Provide the (x, y) coordinate of the cell's center where the given text is located.  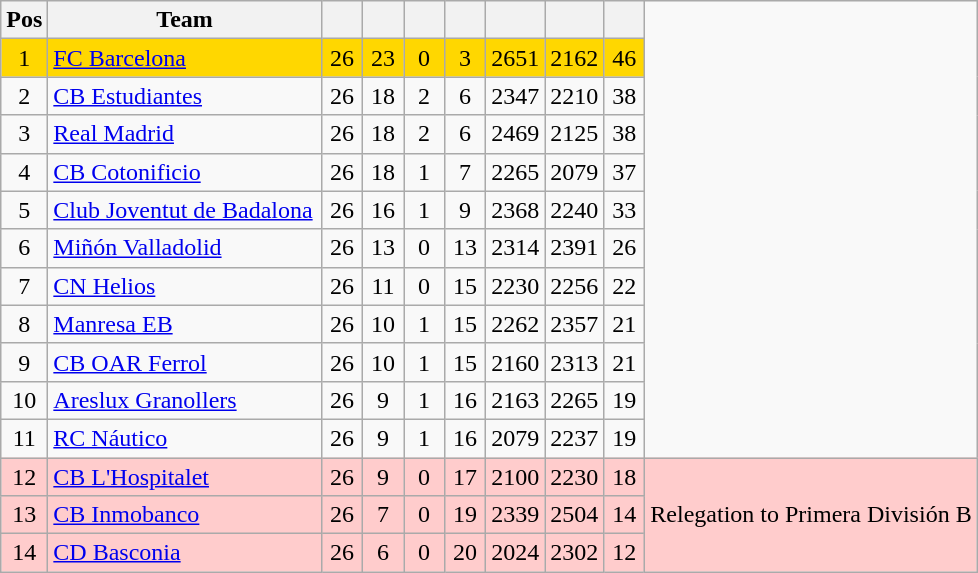
CB Inmobanco (185, 515)
2313 (574, 362)
2163 (516, 400)
2262 (516, 324)
2314 (516, 248)
2302 (574, 553)
Team (185, 20)
Areslux Granollers (185, 400)
2469 (516, 134)
37 (624, 172)
8 (24, 324)
CB OAR Ferrol (185, 362)
22 (624, 286)
RC Náutico (185, 438)
20 (466, 553)
2347 (516, 96)
Miñón Valladolid (185, 248)
2162 (574, 58)
CB Cotonificio (185, 172)
2504 (574, 515)
Relegation to Primera División B (811, 515)
33 (624, 210)
CB L'Hospitalet (185, 477)
2368 (516, 210)
2391 (574, 248)
2210 (574, 96)
5 (24, 210)
4 (24, 172)
2357 (574, 324)
FC Barcelona (185, 58)
Club Joventut de Badalona (185, 210)
Manresa EB (185, 324)
46 (624, 58)
17 (466, 477)
2237 (574, 438)
Pos (24, 20)
CN Helios (185, 286)
23 (382, 58)
2651 (516, 58)
2024 (516, 553)
2100 (516, 477)
2240 (574, 210)
CB Estudiantes (185, 96)
2339 (516, 515)
2125 (574, 134)
CD Basconia (185, 553)
2256 (574, 286)
2160 (516, 362)
Real Madrid (185, 134)
